Identify which cell holds the provided text, then report its [X, Y] central coordinate. 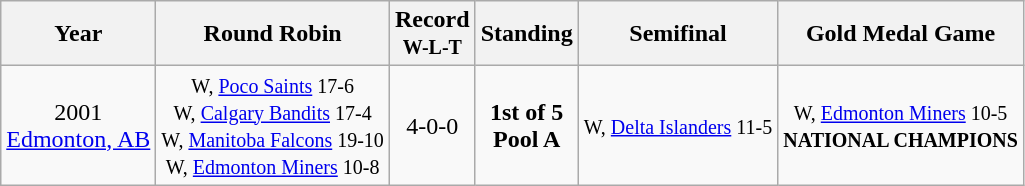
RecordW-L-T [432, 34]
Year [78, 34]
Standing [526, 34]
4-0-0 [432, 126]
Semifinal [678, 34]
W, Delta Islanders 11-5 [678, 126]
Round Robin [273, 34]
W, Poco Saints 17-6W, Calgary Bandits 17-4W, Manitoba Falcons 19-10W, Edmonton Miners 10-8 [273, 126]
2001Edmonton, AB [78, 126]
W, Edmonton Miners 10-5NATIONAL CHAMPIONS [901, 126]
Gold Medal Game [901, 34]
1st of 5Pool A [526, 126]
